Find where the given text appears and provide that cell's center as (X, Y) coordinate. 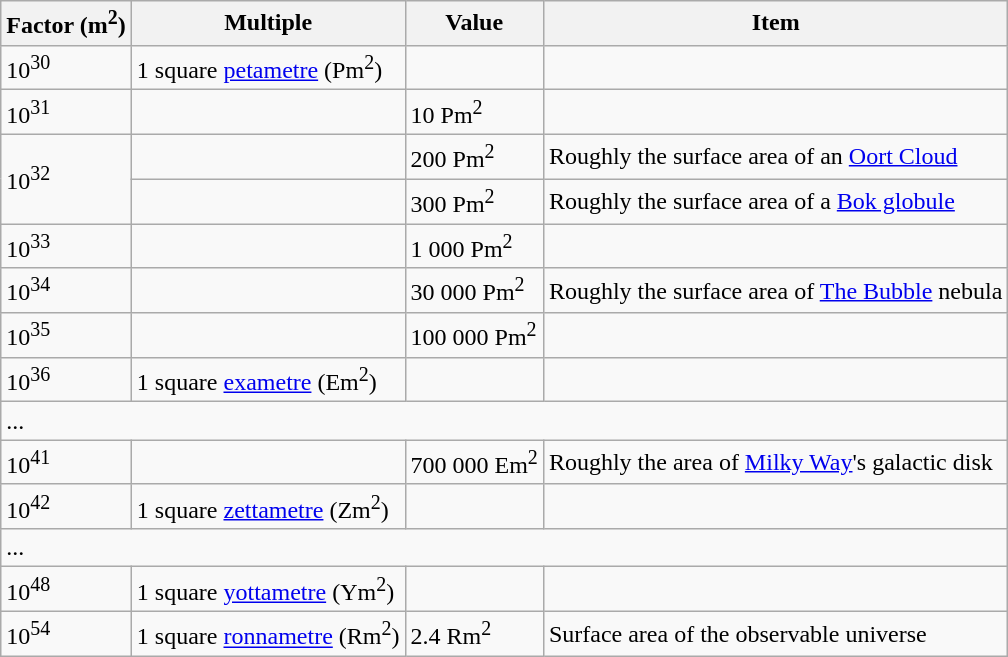
Roughly the area of Milky Way's galactic disk (775, 462)
1042 (66, 506)
1 square yottametre (Ym2) (268, 590)
Factor (m2) (66, 24)
1048 (66, 590)
1 square ronnametre (Rm2) (268, 634)
700 000 Em2 (474, 462)
Roughly the surface area of a Bok globule (775, 202)
1036 (66, 380)
1032 (66, 178)
Roughly the surface area of an Oort Cloud (775, 156)
30 000 Pm2 (474, 290)
100 000 Pm2 (474, 336)
1 square exametre (Em2) (268, 380)
1030 (66, 68)
1054 (66, 634)
10 Pm2 (474, 112)
300 Pm2 (474, 202)
1 square petametre (Pm2) (268, 68)
1 000 Pm2 (474, 246)
Surface area of the observable universe (775, 634)
1 square zettametre (Zm2) (268, 506)
1041 (66, 462)
1035 (66, 336)
Item (775, 24)
200 Pm2 (474, 156)
1031 (66, 112)
1034 (66, 290)
1033 (66, 246)
2.4 Rm2 (474, 634)
Multiple (268, 24)
Value (474, 24)
Roughly the surface area of The Bubble nebula (775, 290)
